From the cell containing the given text, extract its center point as (X, Y) coordinate. 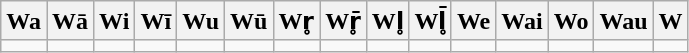
Wr̥ (296, 21)
We (473, 21)
Wī (156, 21)
Wā (70, 21)
Wu (201, 21)
Wai (522, 21)
W (670, 21)
Wi (114, 21)
Wo (571, 21)
Wū (249, 21)
Wr̥̄ (344, 21)
Wau (624, 21)
Wa (24, 21)
Wl̥ (388, 21)
Wl̥̄ (430, 21)
